Determine the (x, y) coordinate at the center of the cell enclosing the given text.  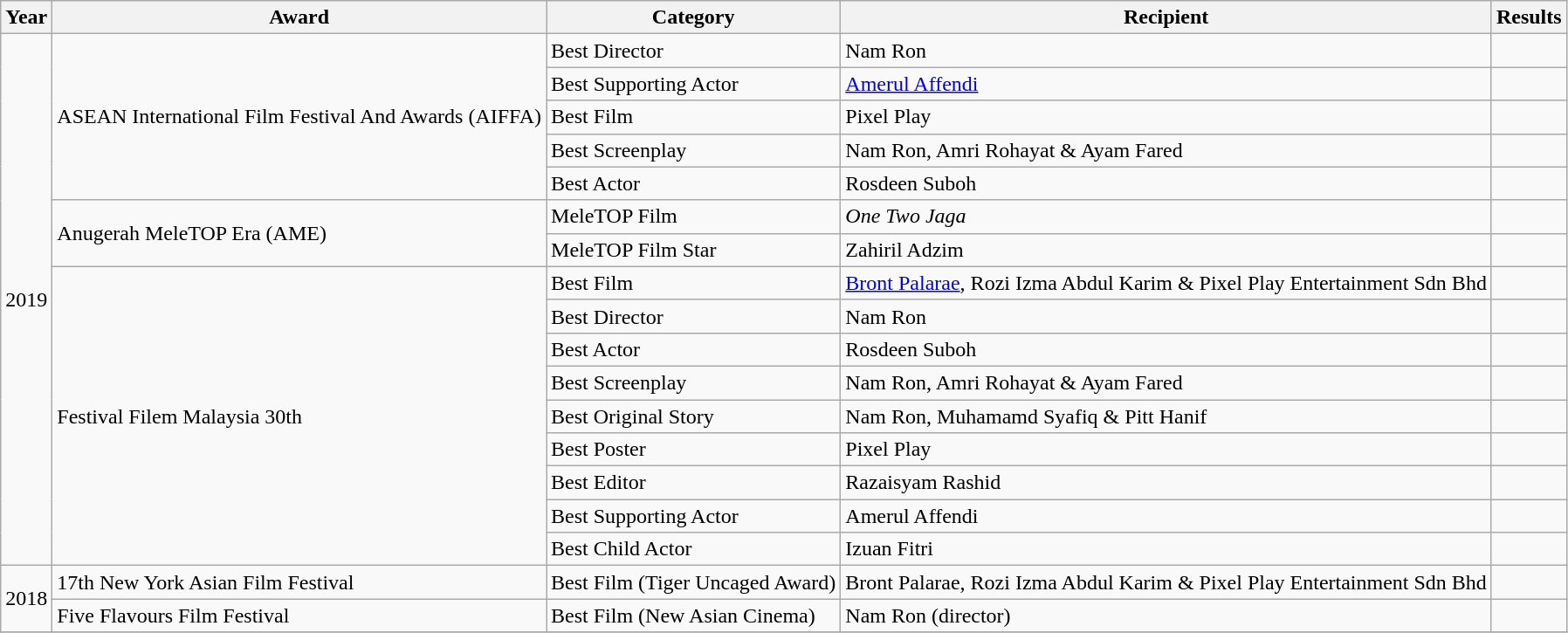
Best Poster (693, 450)
ASEAN International Film Festival And Awards (AIFFA) (299, 117)
Recipient (1166, 17)
Best Film (Tiger Uncaged Award) (693, 582)
Best Editor (693, 483)
Nam Ron, Muhamamd Syafiq & Pitt Hanif (1166, 416)
Year (26, 17)
MeleTOP Film Star (693, 250)
Category (693, 17)
Best Original Story (693, 416)
Razaisyam Rashid (1166, 483)
Five Flavours Film Festival (299, 616)
Best Film (New Asian Cinema) (693, 616)
Anugerah MeleTOP Era (AME) (299, 233)
2018 (26, 599)
Izuan Fitri (1166, 549)
Results (1529, 17)
Zahiril Adzim (1166, 250)
17th New York Asian Film Festival (299, 582)
Nam Ron (director) (1166, 616)
Award (299, 17)
One Two Jaga (1166, 217)
Festival Filem Malaysia 30th (299, 416)
2019 (26, 300)
Best Child Actor (693, 549)
MeleTOP Film (693, 217)
